Detect which cell encompasses the target text, then output its [X, Y] center coordinate. 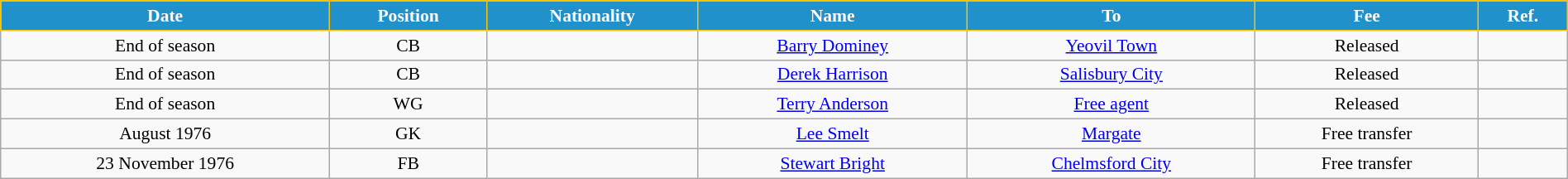
Chelmsford City [1111, 163]
Yeovil Town [1111, 46]
Fee [1367, 16]
Stewart Bright [833, 163]
Barry Dominey [833, 46]
Salisbury City [1111, 75]
23 November 1976 [165, 163]
Name [833, 16]
Ref. [1523, 16]
Lee Smelt [833, 134]
WG [409, 104]
Nationality [592, 16]
August 1976 [165, 134]
Position [409, 16]
GK [409, 134]
To [1111, 16]
Date [165, 16]
Derek Harrison [833, 75]
FB [409, 163]
Terry Anderson [833, 104]
Free agent [1111, 104]
Margate [1111, 134]
